Provide the (X, Y) coordinate of the cell's center where the given text is located.  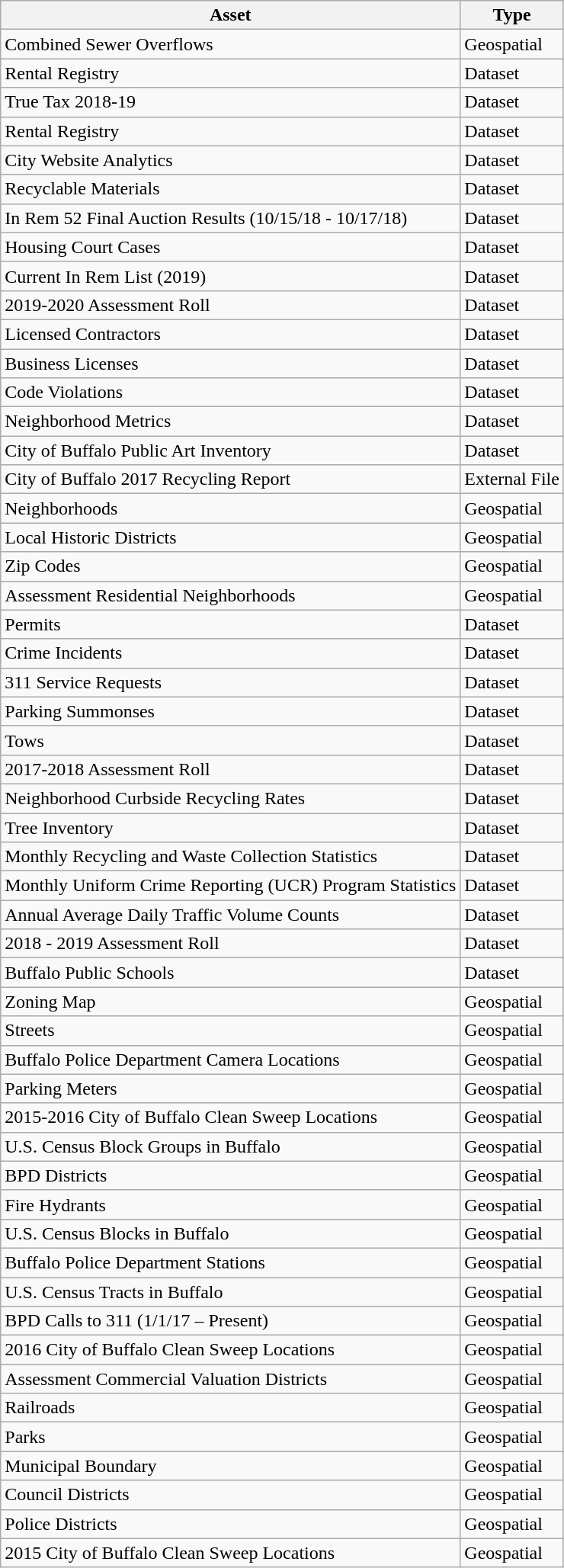
2019-2020 Assessment Roll (230, 305)
2017-2018 Assessment Roll (230, 769)
Buffalo Police Department Camera Locations (230, 1060)
U.S. Census Tracts in Buffalo (230, 1292)
Municipal Boundary (230, 1466)
2016 City of Buffalo Clean Sweep Locations (230, 1350)
Council Districts (230, 1495)
Neighborhood Curbside Recycling Rates (230, 798)
Assessment Commercial Valuation Districts (230, 1379)
True Tax 2018-19 (230, 102)
Neighborhood Metrics (230, 422)
BPD Districts (230, 1175)
Type (512, 15)
BPD Calls to 311 (1/1/17 – Present) (230, 1321)
Crime Incidents (230, 653)
Monthly Recycling and Waste Collection Statistics (230, 857)
Parks (230, 1437)
Neighborhoods (230, 508)
Buffalo Public Schools (230, 973)
Parking Summonses (230, 711)
Code Violations (230, 393)
Combined Sewer Overflows (230, 44)
Railroads (230, 1408)
311 Service Requests (230, 682)
2018 - 2019 Assessment Roll (230, 944)
Tree Inventory (230, 827)
Business Licenses (230, 364)
Streets (230, 1031)
Housing Court Cases (230, 247)
Monthly Uniform Crime Reporting (UCR) Program Statistics (230, 886)
External File (512, 479)
City Website Analytics (230, 160)
2015-2016 City of Buffalo Clean Sweep Locations (230, 1117)
U.S. Census Block Groups in Buffalo (230, 1146)
Licensed Contractors (230, 334)
Tows (230, 740)
City of Buffalo 2017 Recycling Report (230, 479)
Zip Codes (230, 566)
Zoning Map (230, 1002)
U.S. Census Blocks in Buffalo (230, 1233)
Permits (230, 624)
Asset (230, 15)
In Rem 52 Final Auction Results (10/15/18 - 10/17/18) (230, 218)
City of Buffalo Public Art Inventory (230, 451)
Parking Meters (230, 1089)
Assessment Residential Neighborhoods (230, 595)
Recyclable Materials (230, 189)
2015 City of Buffalo Clean Sweep Locations (230, 1553)
Police Districts (230, 1524)
Fire Hydrants (230, 1204)
Current In Rem List (2019) (230, 276)
Annual Average Daily Traffic Volume Counts (230, 915)
Buffalo Police Department Stations (230, 1262)
Local Historic Districts (230, 537)
